Find where the given text appears and provide that cell's center as [x, y] coordinate. 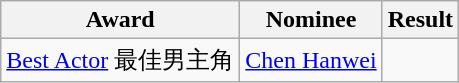
Nominee [311, 20]
Chen Hanwei [311, 60]
Best Actor 最佳男主角 [120, 60]
Award [120, 20]
Result [420, 20]
